Detect which cell encompasses the target text, then output its (x, y) center coordinate. 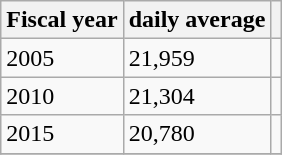
2010 (62, 96)
daily average (197, 20)
2005 (62, 58)
2015 (62, 134)
20,780 (197, 134)
21,304 (197, 96)
21,959 (197, 58)
Fiscal year (62, 20)
